From the cell containing the given text, extract its center point as (X, Y) coordinate. 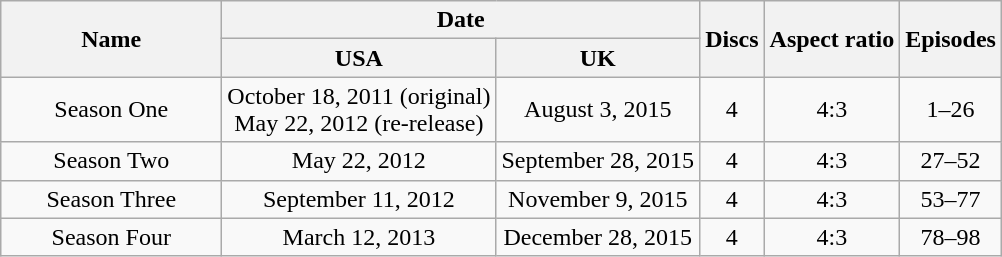
Season Four (112, 237)
27–52 (951, 161)
78–98 (951, 237)
October 18, 2011 (original)May 22, 2012 (re-release) (359, 110)
November 9, 2015 (598, 199)
August 3, 2015 (598, 110)
Season Two (112, 161)
Episodes (951, 39)
53–77 (951, 199)
March 12, 2013 (359, 237)
December 28, 2015 (598, 237)
USA (359, 58)
May 22, 2012 (359, 161)
September 11, 2012 (359, 199)
Date (461, 20)
1–26 (951, 110)
Name (112, 39)
Season One (112, 110)
September 28, 2015 (598, 161)
UK (598, 58)
Aspect ratio (832, 39)
Discs (732, 39)
Season Three (112, 199)
